Identify which cell holds the provided text, then report its [x, y] central coordinate. 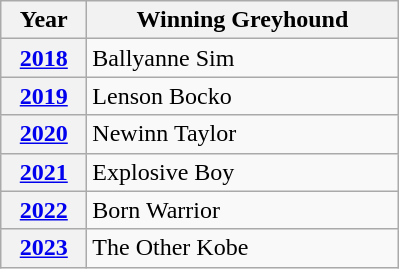
Explosive Boy [242, 172]
Year [44, 20]
2021 [44, 172]
2020 [44, 134]
2019 [44, 96]
Born Warrior [242, 210]
2018 [44, 58]
2022 [44, 210]
Ballyanne Sim [242, 58]
The Other Kobe [242, 248]
2023 [44, 248]
Newinn Taylor [242, 134]
Lenson Bocko [242, 96]
Winning Greyhound [242, 20]
